Search for the cell housing the specified text and yield its (x, y) center coordinate. 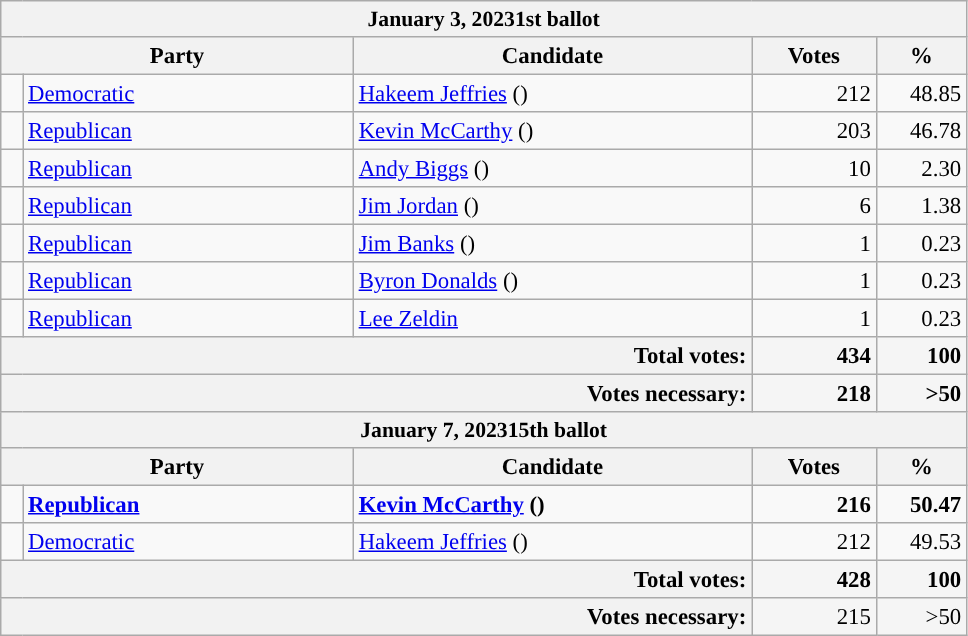
Lee Zeldin (552, 319)
48.85 (921, 93)
50.47 (921, 505)
215 (814, 617)
203 (814, 131)
434 (814, 356)
January 3, 20231st ballot (484, 19)
49.53 (921, 542)
428 (814, 580)
2.30 (921, 168)
1.38 (921, 206)
6 (814, 206)
216 (814, 505)
10 (814, 168)
January 7, 202315th ballot (484, 430)
Byron Donalds () (552, 281)
218 (814, 394)
Jim Banks () (552, 244)
46.78 (921, 131)
Jim Jordan () (552, 206)
Andy Biggs () (552, 168)
